Output the (x, y) coordinate of the center of the cell containing the given text.  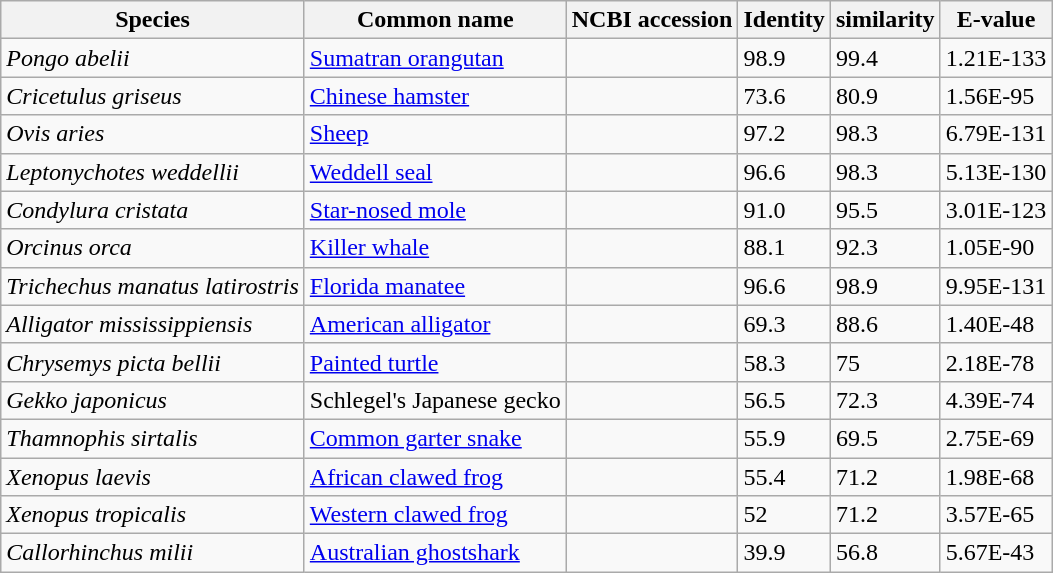
Thamnophis sirtalis (153, 438)
6.79E-131 (996, 134)
2.18E-78 (996, 362)
75 (885, 362)
Schlegel's Japanese gecko (435, 400)
Florida manatee (435, 286)
Sumatran orangutan (435, 58)
2.75E-69 (996, 438)
5.67E-43 (996, 553)
95.5 (885, 210)
1.40E-48 (996, 324)
Leptonychotes weddellii (153, 172)
Weddell seal (435, 172)
Western clawed frog (435, 515)
Star-nosed mole (435, 210)
39.9 (784, 553)
Ovis aries (153, 134)
E-value (996, 20)
73.6 (784, 96)
88.1 (784, 248)
Xenopus tropicalis (153, 515)
1.21E-133 (996, 58)
Sheep (435, 134)
similarity (885, 20)
Cricetulus griseus (153, 96)
Identity (784, 20)
80.9 (885, 96)
55.4 (784, 477)
Australian ghostshark (435, 553)
American alligator (435, 324)
5.13E-130 (996, 172)
3.01E-123 (996, 210)
Condylura cristata (153, 210)
9.95E-131 (996, 286)
Species (153, 20)
Painted turtle (435, 362)
Trichechus manatus latirostris (153, 286)
69.5 (885, 438)
55.9 (784, 438)
Chinese hamster (435, 96)
69.3 (784, 324)
Common name (435, 20)
Common garter snake (435, 438)
58.3 (784, 362)
Chrysemys picta bellii (153, 362)
72.3 (885, 400)
4.39E-74 (996, 400)
African clawed frog (435, 477)
1.56E-95 (996, 96)
Alligator mississippiensis (153, 324)
Callorhinchus milii (153, 553)
97.2 (784, 134)
Orcinus orca (153, 248)
1.98E-68 (996, 477)
Killer whale (435, 248)
1.05E-90 (996, 248)
3.57E-65 (996, 515)
Gekko japonicus (153, 400)
88.6 (885, 324)
99.4 (885, 58)
56.8 (885, 553)
NCBI accession (652, 20)
92.3 (885, 248)
91.0 (784, 210)
52 (784, 515)
Xenopus laevis (153, 477)
56.5 (784, 400)
Pongo abelii (153, 58)
